Capture the cell that displays the provided text and extract its (X, Y) central coordinate. 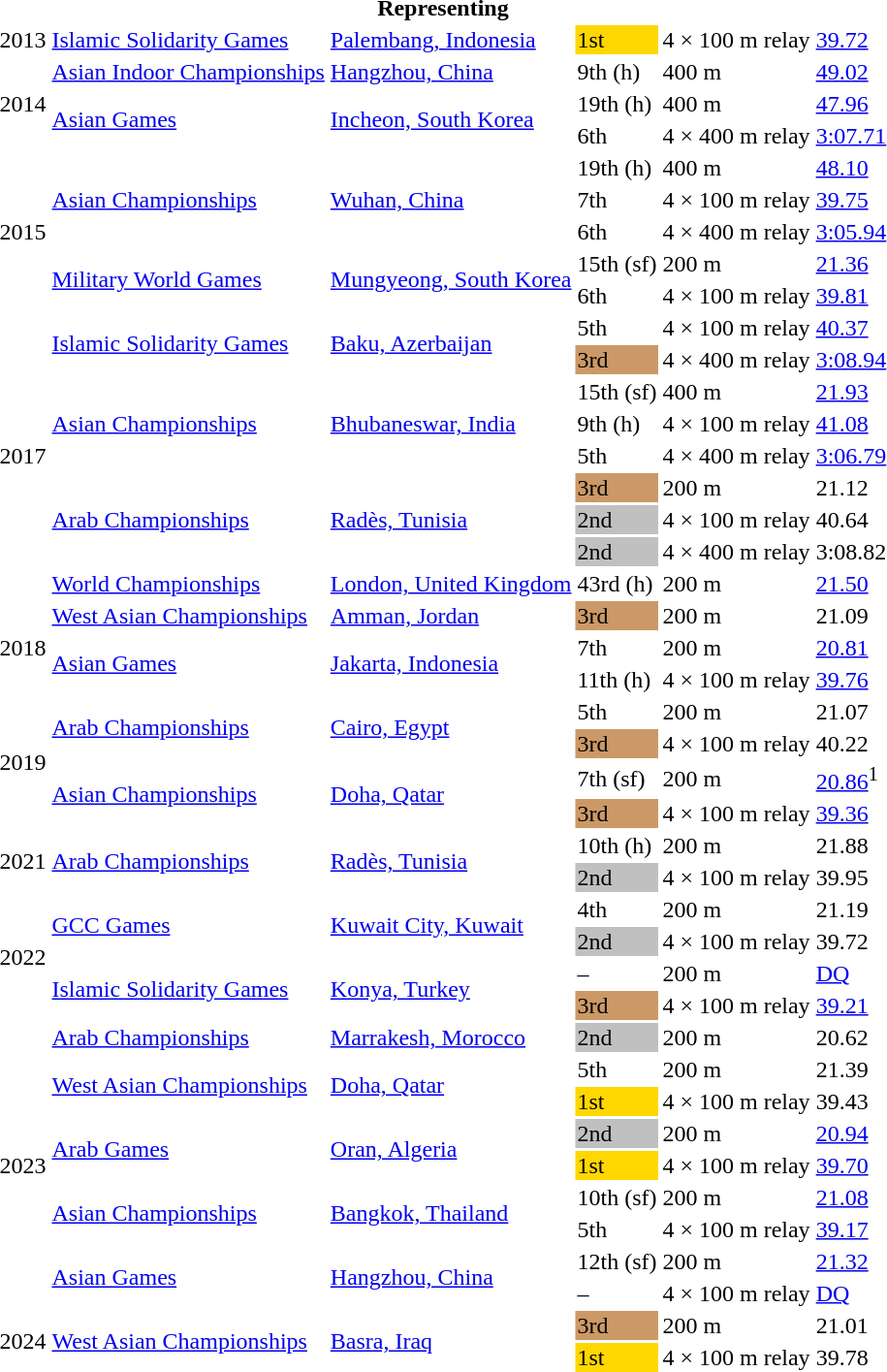
7th (sf) (617, 779)
Marrakesh, Morocco (451, 1037)
World Championships (188, 584)
4th (617, 909)
Kuwait City, Kuwait (451, 925)
Konya, Turkey (451, 989)
Mungyeong, South Korea (451, 279)
Basra, Iraq (451, 1342)
Amman, Jordan (451, 616)
12th (sf) (617, 1261)
GCC Games (188, 925)
10th (sf) (617, 1197)
Jakarta, Indonesia (451, 663)
Baku, Azerbaijan (451, 343)
43rd (h) (617, 584)
Bhubaneswar, India (451, 424)
Palembang, Indonesia (451, 40)
Arab Games (188, 1150)
Oran, Algeria (451, 1150)
Wuhan, China (451, 200)
10th (h) (617, 846)
Asian Indoor Championships (188, 72)
11th (h) (617, 680)
Cairo, Egypt (451, 727)
Bangkok, Thailand (451, 1214)
Incheon, South Korea (451, 120)
London, United Kingdom (451, 584)
Military World Games (188, 279)
